Capture the cell that displays the provided text and extract its (x, y) central coordinate. 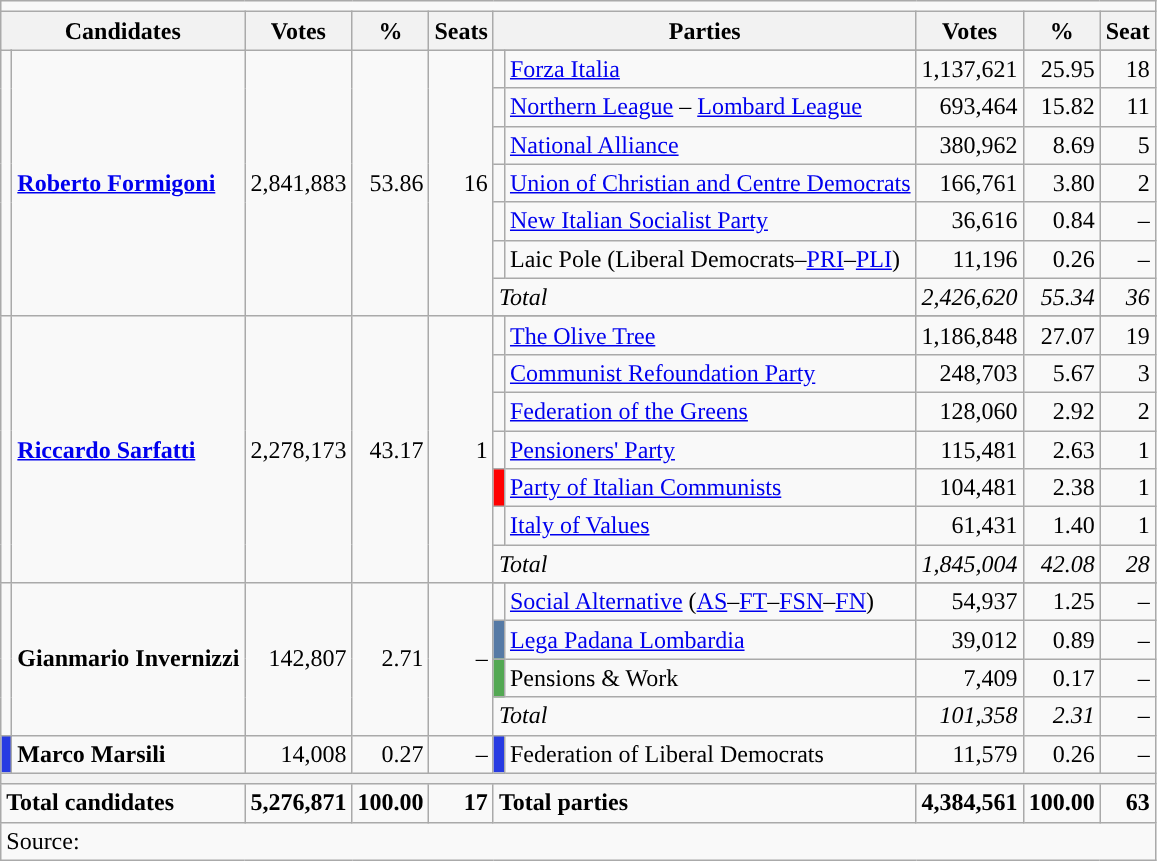
19 (1128, 335)
1,845,004 (970, 564)
Parties (704, 31)
Communist Refoundation Party (710, 373)
15.82 (1062, 107)
2.38 (1062, 488)
New Italian Socialist Party (710, 221)
1,186,848 (970, 335)
115,481 (970, 449)
55.34 (1062, 297)
3.80 (1062, 183)
Total parties (704, 803)
11,196 (970, 259)
36 (1128, 297)
0.17 (1062, 678)
Union of Christian and Centre Democrats (710, 183)
Federation of Liberal Democrats (710, 754)
693,464 (970, 107)
0.27 (390, 754)
Party of Italian Communists (710, 488)
Riccardo Sarfatti (128, 449)
14,008 (298, 754)
8.69 (1062, 145)
Total candidates (123, 803)
Seat (1128, 31)
Forza Italia (710, 69)
4,384,561 (970, 803)
54,937 (970, 602)
Roberto Formigoni (128, 183)
2,426,620 (970, 297)
43.17 (390, 449)
27.07 (1062, 335)
17 (461, 803)
5.67 (1062, 373)
Pensioners' Party (710, 449)
3 (1128, 373)
7,409 (970, 678)
Pensions & Work (710, 678)
National Alliance (710, 145)
5 (1128, 145)
2,841,883 (298, 183)
1,137,621 (970, 69)
2.31 (1062, 716)
2,278,173 (298, 449)
128,060 (970, 411)
39,012 (970, 640)
Italy of Values (710, 526)
61,431 (970, 526)
Lega Padana Lombardia (710, 640)
Source: (578, 841)
Social Alternative (AS–FT–FSN–FN) (710, 602)
16 (461, 183)
2.92 (1062, 411)
142,807 (298, 659)
11,579 (970, 754)
Northern League – Lombard League (710, 107)
11 (1128, 107)
380,962 (970, 145)
Gianmario Invernizzi (128, 659)
18 (1128, 69)
104,481 (970, 488)
42.08 (1062, 564)
Seats (461, 31)
The Olive Tree (710, 335)
63 (1128, 803)
25.95 (1062, 69)
2.63 (1062, 449)
Candidates (123, 31)
Federation of the Greens (710, 411)
1.25 (1062, 602)
5,276,871 (298, 803)
0.89 (1062, 640)
36,616 (970, 221)
53.86 (390, 183)
101,358 (970, 716)
Marco Marsili (128, 754)
0.84 (1062, 221)
2.71 (390, 659)
248,703 (970, 373)
28 (1128, 564)
1.40 (1062, 526)
Laic Pole (Liberal Democrats–PRI–PLI) (710, 259)
166,761 (970, 183)
